Scan for the cell matching the given text and deliver its [x, y] coordinate at center. 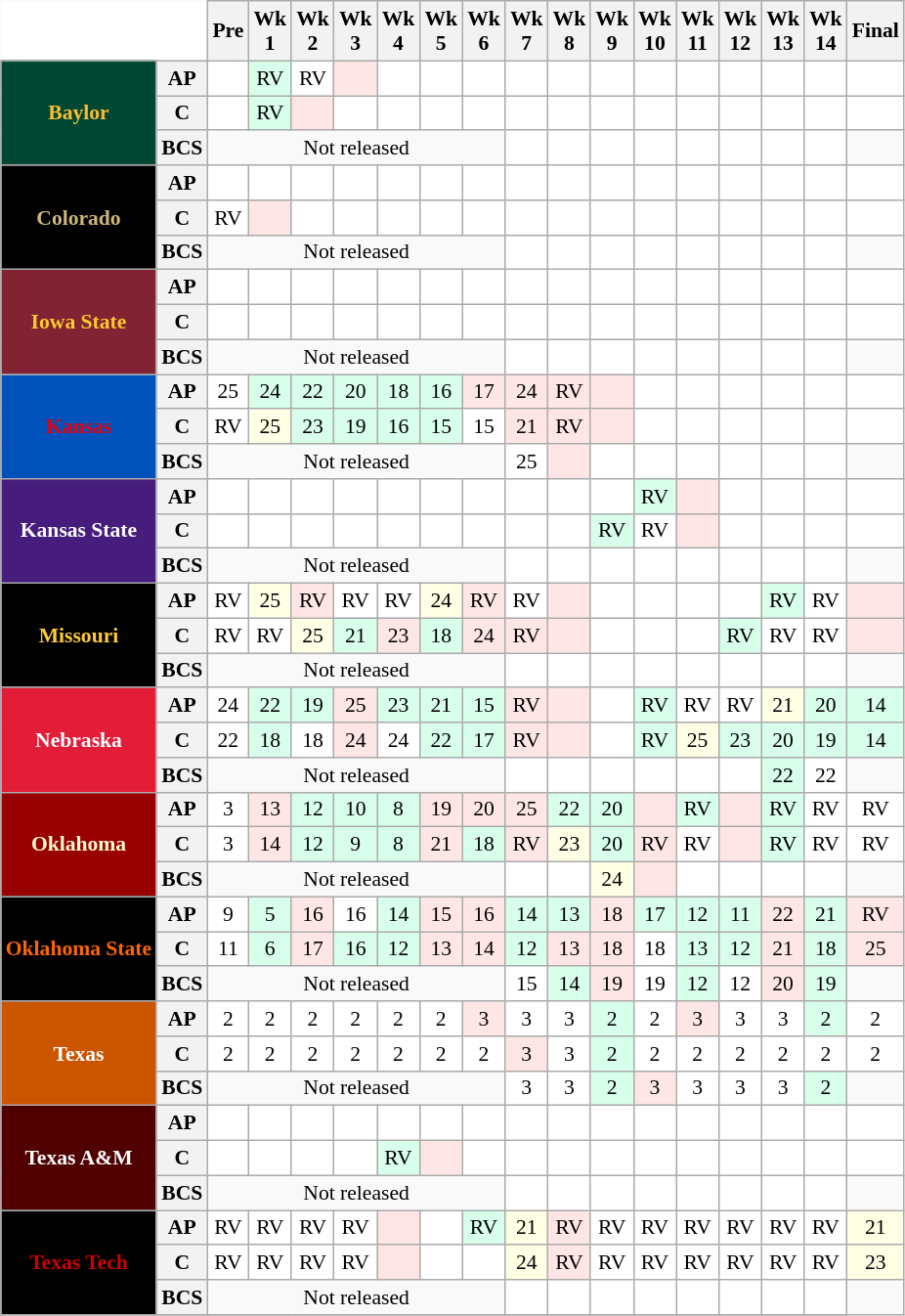
Iowa State [78, 323]
Wk13 [783, 31]
Wk12 [740, 31]
6 [270, 949]
Wk4 [399, 31]
Texas Tech [78, 1263]
Oklahoma State [78, 948]
Missouri [78, 636]
Wk2 [313, 31]
Wk8 [570, 31]
Wk10 [655, 31]
Wk14 [826, 31]
Kansas State [78, 532]
Final [876, 31]
10 [356, 810]
Colorado [78, 217]
Kansas [78, 426]
5 [270, 914]
Wk7 [527, 31]
Wk6 [484, 31]
Wk1 [270, 31]
Wk5 [441, 31]
Pre [228, 31]
Texas A&M [78, 1158]
Wk11 [698, 31]
Baylor [78, 113]
Nebraska [78, 741]
Wk9 [612, 31]
Texas [78, 1054]
Wk3 [356, 31]
Oklahoma [78, 845]
